From the cell containing the given text, extract its center point as (x, y) coordinate. 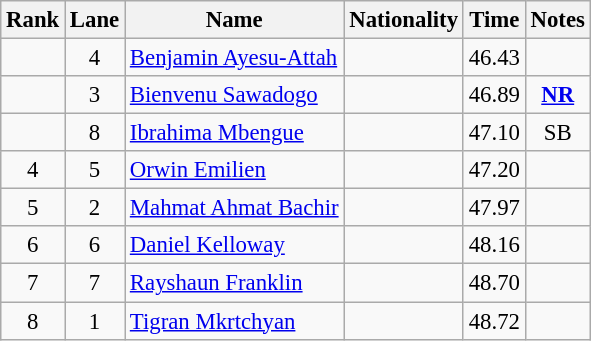
Bienvenu Sawadogo (234, 95)
Rayshaun Franklin (234, 283)
Benjamin Ayesu-Attah (234, 58)
3 (95, 95)
Lane (95, 20)
Notes (558, 20)
Mahmat Ahmat Bachir (234, 208)
Tigran Mkrtchyan (234, 321)
Nationality (404, 20)
47.10 (494, 133)
48.70 (494, 283)
48.16 (494, 245)
Orwin Emilien (234, 170)
47.97 (494, 208)
Name (234, 20)
SB (558, 133)
2 (95, 208)
47.20 (494, 170)
1 (95, 321)
46.89 (494, 95)
46.43 (494, 58)
NR (558, 95)
Ibrahima Mbengue (234, 133)
48.72 (494, 321)
Daniel Kelloway (234, 245)
Rank (33, 20)
Time (494, 20)
